Scan for the cell matching the given text and deliver its [x, y] coordinate at center. 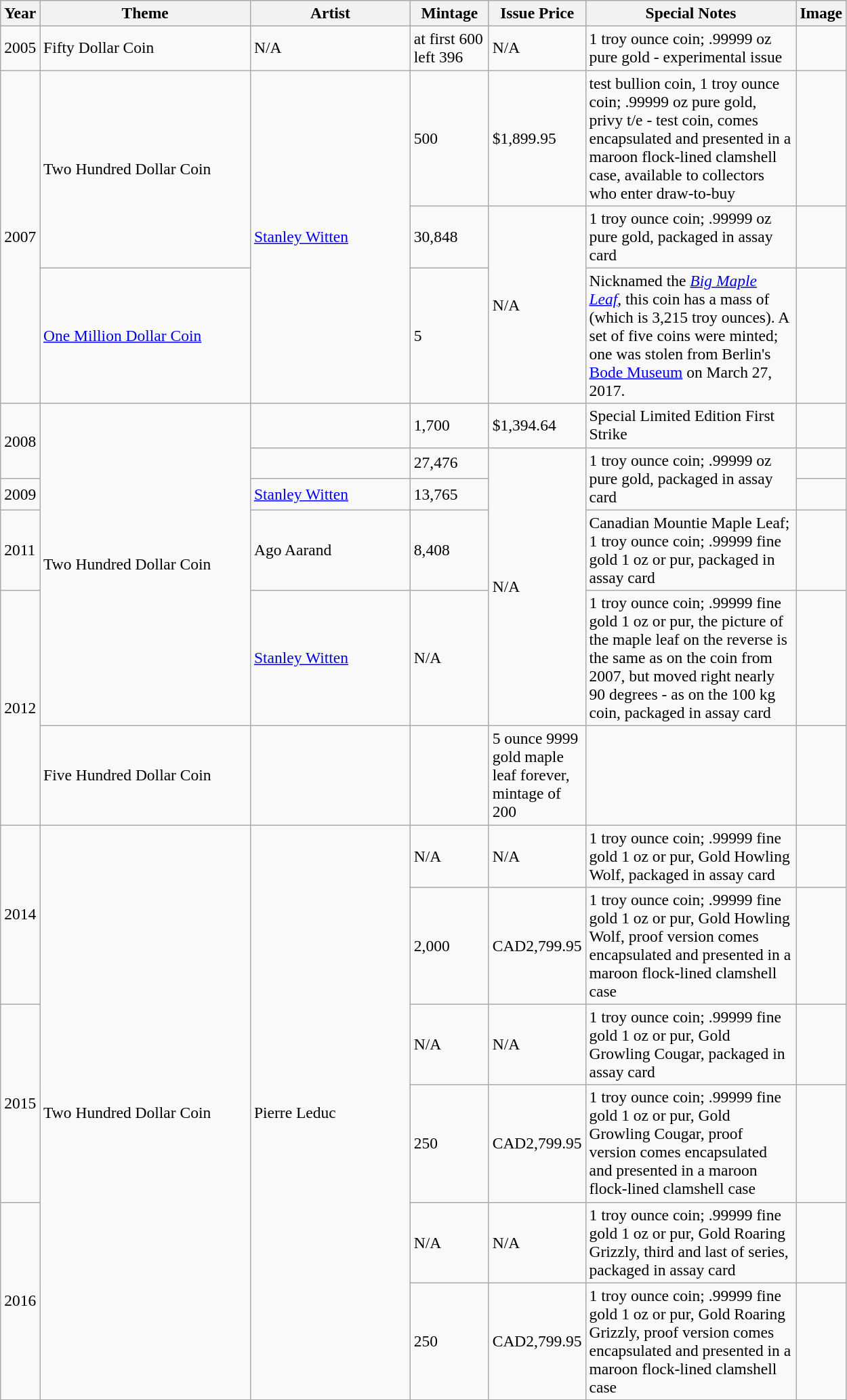
Theme [145, 13]
2008 [20, 441]
$1,899.95 [537, 138]
Canadian Mountie Maple Leaf; 1 troy ounce coin; .99999 fine gold 1 oz or pur, packaged in assay card [691, 551]
Ago Aarand [331, 551]
2014 [20, 914]
Special Limited Edition First Strike [691, 426]
$1,394.64 [537, 426]
2005 [20, 47]
1 troy ounce coin; .99999 fine gold 1 oz or pur, Gold Roaring Grizzly, third and last of series, packaged in assay card [691, 1242]
1,700 [449, 426]
Image [821, 13]
5 [449, 336]
Year [20, 13]
5 ounce 9999 gold maple leaf forever, mintage of 200 [537, 775]
13,765 [449, 494]
Mintage [449, 13]
2016 [20, 1301]
Artist [331, 13]
8,408 [449, 551]
2007 [20, 237]
1 troy ounce coin; .99999 fine gold 1 oz or pur, Gold Growling Cougar, packaged in assay card [691, 1044]
Special Notes [691, 13]
2012 [20, 707]
1 troy ounce coin; .99999 fine gold 1 oz or pur, Gold Howling Wolf, packaged in assay card [691, 856]
1 troy ounce coin; .99999 oz pure gold - experimental issue [691, 47]
30,848 [449, 237]
2015 [20, 1103]
27,476 [449, 463]
at first 600left 396 [449, 47]
One Million Dollar Coin [145, 336]
Fifty Dollar Coin [145, 47]
2,000 [449, 945]
Five Hundred Dollar Coin [145, 775]
2011 [20, 551]
500 [449, 138]
Issue Price [537, 13]
2009 [20, 494]
Pierre Leduc [331, 1112]
